Pinpoint the cell where the given text exists, returning its (X, Y) midpoint coordinate. 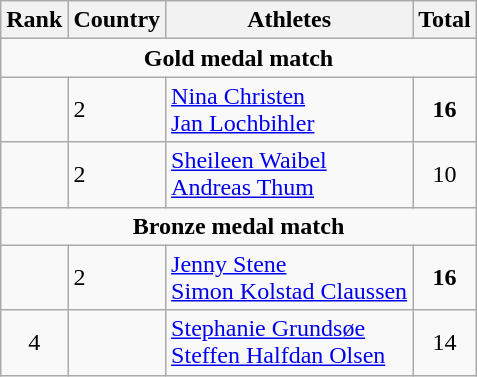
Nina ChristenJan Lochbihler (290, 110)
4 (34, 342)
Bronze medal match (238, 226)
Stephanie GrundsøeSteffen Halfdan Olsen (290, 342)
14 (445, 342)
Jenny SteneSimon Kolstad Claussen (290, 278)
10 (445, 174)
Gold medal match (238, 58)
Sheileen Waibel Andreas Thum (290, 174)
Rank (34, 20)
Athletes (290, 20)
Total (445, 20)
Country (117, 20)
